Output the (x, y) coordinate of the center of the cell containing the given text.  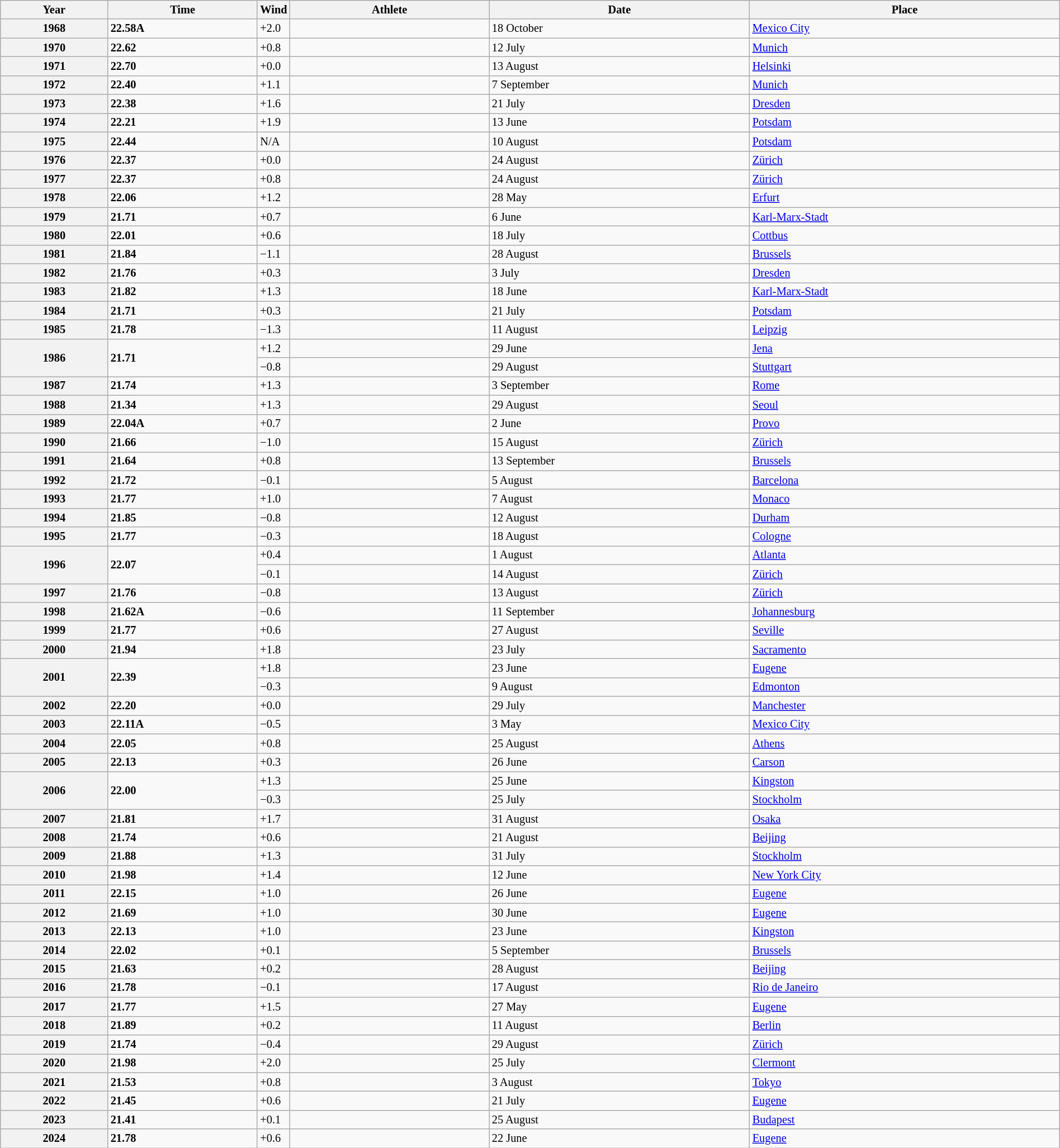
Place (905, 10)
22.62 (183, 48)
Durham (905, 518)
2014 (54, 950)
21.63 (183, 969)
Seoul (905, 405)
18 June (619, 292)
21.82 (183, 292)
Leipzig (905, 329)
13 June (619, 122)
13 September (619, 461)
1996 (54, 564)
+1.7 (273, 819)
Athens (905, 743)
Barcelona (905, 480)
2002 (54, 706)
1986 (54, 358)
Manchester (905, 706)
2023 (54, 1119)
1981 (54, 254)
30 June (619, 913)
22.39 (183, 677)
2 June (619, 424)
31 July (619, 856)
2022 (54, 1100)
7 September (619, 85)
2024 (54, 1138)
2004 (54, 743)
31 August (619, 819)
2018 (54, 1026)
22.58A (183, 29)
Time (183, 10)
15 August (619, 442)
Date (619, 10)
Cologne (905, 537)
Osaka (905, 819)
21.45 (183, 1100)
2012 (54, 913)
2005 (54, 762)
Clermont (905, 1063)
Year (54, 10)
1977 (54, 179)
Sacramento (905, 649)
14 August (619, 574)
17 August (619, 988)
1994 (54, 518)
1985 (54, 329)
22.15 (183, 894)
2000 (54, 649)
18 October (619, 29)
Provo (905, 424)
1 August (619, 555)
21.64 (183, 461)
Budapest (905, 1119)
−0.5 (273, 724)
9 August (619, 687)
23 July (619, 649)
+1.1 (273, 85)
1992 (54, 480)
22.01 (183, 235)
New York City (905, 875)
Stuttgart (905, 367)
22.05 (183, 743)
+1.4 (273, 875)
21.41 (183, 1119)
1999 (54, 630)
22.06 (183, 198)
2017 (54, 1007)
3 August (619, 1082)
21.53 (183, 1082)
Cottbus (905, 235)
Berlin (905, 1026)
6 June (619, 217)
+1.6 (273, 104)
5 September (619, 950)
22.07 (183, 564)
2015 (54, 969)
1987 (54, 386)
−1.3 (273, 329)
1976 (54, 160)
2009 (54, 856)
Carson (905, 762)
1978 (54, 198)
12 August (619, 518)
21.69 (183, 913)
3 July (619, 273)
21.89 (183, 1026)
1972 (54, 85)
22.04A (183, 424)
22.20 (183, 706)
1974 (54, 122)
1979 (54, 217)
21.88 (183, 856)
3 May (619, 724)
22.70 (183, 66)
1982 (54, 273)
10 August (619, 141)
12 June (619, 875)
21 August (619, 837)
29 July (619, 706)
1988 (54, 405)
22.11A (183, 724)
−1.1 (273, 254)
21.94 (183, 649)
12 July (619, 48)
28 May (619, 198)
21.84 (183, 254)
5 August (619, 480)
1968 (54, 29)
27 May (619, 1007)
22 June (619, 1138)
18 August (619, 537)
21.62A (183, 611)
1973 (54, 104)
3 September (619, 386)
2011 (54, 894)
+0.4 (273, 555)
Erfurt (905, 198)
21.66 (183, 442)
Seville (905, 630)
2008 (54, 837)
Rome (905, 386)
25 June (619, 781)
21.81 (183, 819)
22.02 (183, 950)
2013 (54, 932)
Edmonton (905, 687)
+1.9 (273, 122)
1998 (54, 611)
Athlete (389, 10)
1980 (54, 235)
27 August (619, 630)
22.00 (183, 790)
2016 (54, 988)
1989 (54, 424)
Jena (905, 348)
1971 (54, 66)
1975 (54, 141)
Monaco (905, 499)
21.72 (183, 480)
7 August (619, 499)
2003 (54, 724)
1993 (54, 499)
22.44 (183, 141)
18 July (619, 235)
Wind (273, 10)
2001 (54, 677)
2020 (54, 1063)
1991 (54, 461)
22.21 (183, 122)
Helsinki (905, 66)
1997 (54, 593)
21.34 (183, 405)
2021 (54, 1082)
29 June (619, 348)
2010 (54, 875)
21.85 (183, 518)
11 September (619, 611)
Tokyo (905, 1082)
22.38 (183, 104)
Atlanta (905, 555)
N/A (273, 141)
1970 (54, 48)
22.40 (183, 85)
Johannesburg (905, 611)
2019 (54, 1044)
2007 (54, 819)
1984 (54, 311)
1990 (54, 442)
−0.6 (273, 611)
Rio de Janeiro (905, 988)
2006 (54, 790)
−1.0 (273, 442)
1995 (54, 537)
1983 (54, 292)
−0.4 (273, 1044)
+1.5 (273, 1007)
